Determine the [X, Y] coordinate at the center of the cell enclosing the given text.  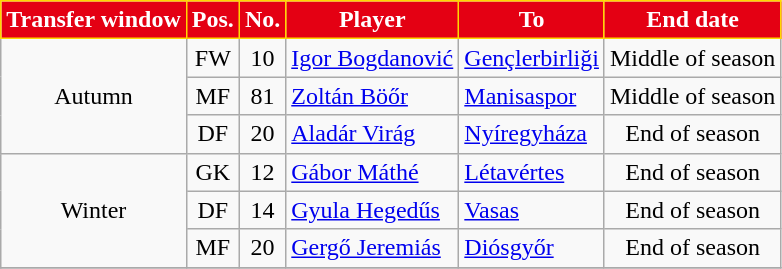
Gergő Jeremiás [372, 248]
No. [262, 20]
FW [212, 58]
Létavértes [532, 172]
Zoltán Böőr [372, 96]
To [532, 20]
End date [692, 20]
Gyula Hegedűs [372, 210]
Diósgyőr [532, 248]
Autumn [94, 96]
Transfer window [94, 20]
GK [212, 172]
12 [262, 172]
10 [262, 58]
14 [262, 210]
Player [372, 20]
Winter [94, 210]
Pos. [212, 20]
81 [262, 96]
Vasas [532, 210]
Igor Bogdanović [372, 58]
Aladár Virág [372, 134]
Manisaspor [532, 96]
Nyíregyháza [532, 134]
Gençlerbirliği [532, 58]
Gábor Máthé [372, 172]
